Scan for the cell matching the given text and deliver its [x, y] coordinate at center. 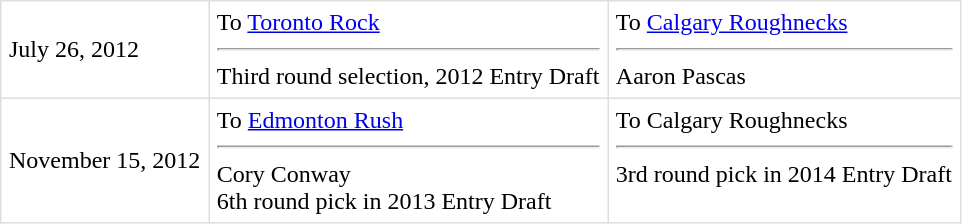
November 15, 2012 [105, 160]
To Toronto Rock Third round selection, 2012 Entry Draft [408, 50]
To Calgary Roughnecks Aaron Pascas [784, 50]
To Calgary Roughnecks3rd round pick in 2014 Entry Draft [784, 160]
July 26, 2012 [105, 50]
To Edmonton RushCory Conway6th round pick in 2013 Entry Draft [408, 160]
